Scan for the cell matching the given text and deliver its (x, y) coordinate at center. 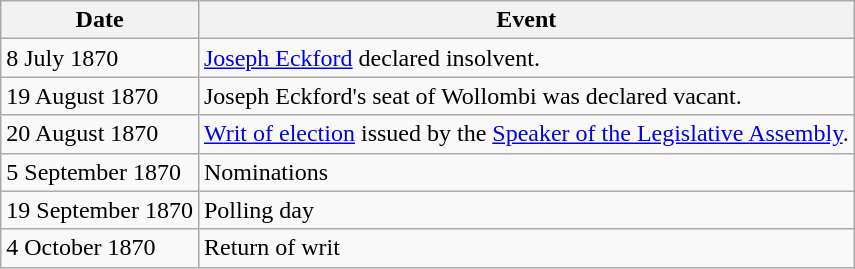
Nominations (526, 172)
Joseph Eckford's seat of Wollombi was declared vacant. (526, 96)
5 September 1870 (100, 172)
8 July 1870 (100, 58)
Date (100, 20)
Joseph Eckford declared insolvent. (526, 58)
Return of writ (526, 248)
Event (526, 20)
4 October 1870 (100, 248)
19 September 1870 (100, 210)
19 August 1870 (100, 96)
Polling day (526, 210)
20 August 1870 (100, 134)
Writ of election issued by the Speaker of the Legislative Assembly. (526, 134)
